Search for the cell housing the specified text and yield its (x, y) center coordinate. 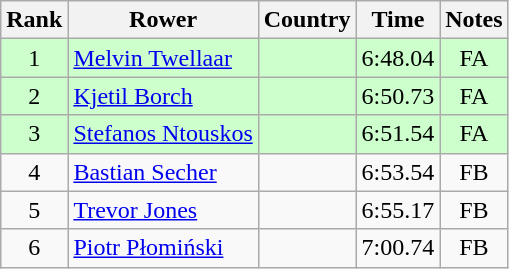
4 (34, 172)
Country (307, 20)
1 (34, 58)
6 (34, 248)
Stefanos Ntouskos (163, 134)
6:48.04 (398, 58)
Rower (163, 20)
7:00.74 (398, 248)
Rank (34, 20)
6:51.54 (398, 134)
5 (34, 210)
6:53.54 (398, 172)
3 (34, 134)
Time (398, 20)
6:55.17 (398, 210)
Trevor Jones (163, 210)
Kjetil Borch (163, 96)
Bastian Secher (163, 172)
2 (34, 96)
Melvin Twellaar (163, 58)
6:50.73 (398, 96)
Piotr Płomiński (163, 248)
Notes (474, 20)
